Extract the [x, y] coordinate from the center of the cell holding the provided text.  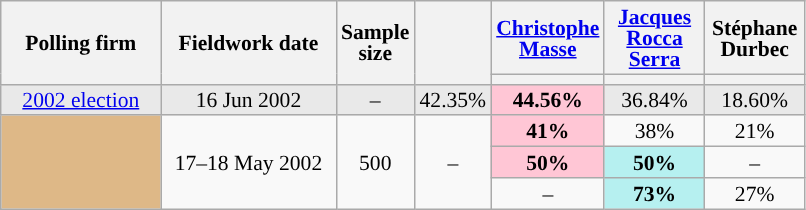
Samplesize [375, 42]
44.56% [548, 100]
Stéphane Durbec [755, 38]
73% [654, 194]
42.35% [452, 100]
36.84% [654, 100]
Christophe Masse [548, 38]
41% [548, 132]
2002 election [81, 100]
500 [375, 162]
38% [654, 132]
Jacques Rocca Serra [654, 38]
Polling firm [81, 42]
21% [755, 132]
18.60% [755, 100]
17–18 May 2002 [248, 162]
16 Jun 2002 [248, 100]
27% [755, 194]
Fieldwork date [248, 42]
